Find where the given text appears and provide that cell's center as (x, y) coordinate. 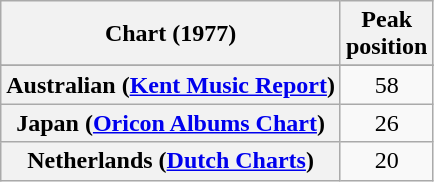
26 (386, 123)
Peakposition (386, 34)
58 (386, 85)
Chart (1977) (171, 34)
Japan (Oricon Albums Chart) (171, 123)
Netherlands (Dutch Charts) (171, 161)
Australian (Kent Music Report) (171, 85)
20 (386, 161)
